Capture the cell that displays the provided text and extract its (X, Y) central coordinate. 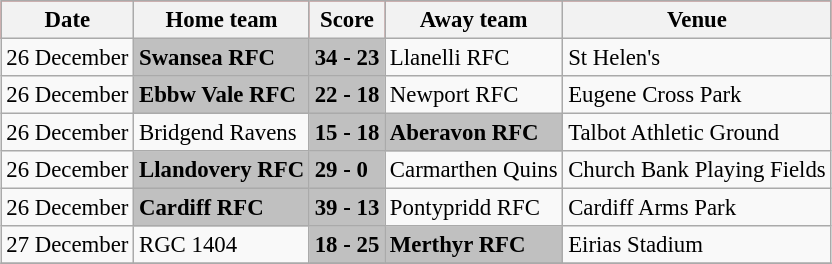
Aberavon RFC (474, 133)
29 - 0 (346, 170)
18 - 25 (346, 245)
Bridgend Ravens (222, 133)
22 - 18 (346, 95)
27 December (68, 245)
Date (68, 20)
34 - 23 (346, 57)
Away team (474, 20)
Eirias Stadium (697, 245)
Newport RFC (474, 95)
Swansea RFC (222, 57)
Ebbw Vale RFC (222, 95)
Llanelli RFC (474, 57)
Pontypridd RFC (474, 208)
39 - 13 (346, 208)
RGC 1404 (222, 245)
Carmarthen Quins (474, 170)
Home team (222, 20)
Score (346, 20)
15 - 18 (346, 133)
Llandovery RFC (222, 170)
Cardiff Arms Park (697, 208)
Cardiff RFC (222, 208)
Church Bank Playing Fields (697, 170)
Merthyr RFC (474, 245)
Eugene Cross Park (697, 95)
Venue (697, 20)
St Helen's (697, 57)
Talbot Athletic Ground (697, 133)
